Output the (X, Y) coordinate of the center of the cell containing the given text.  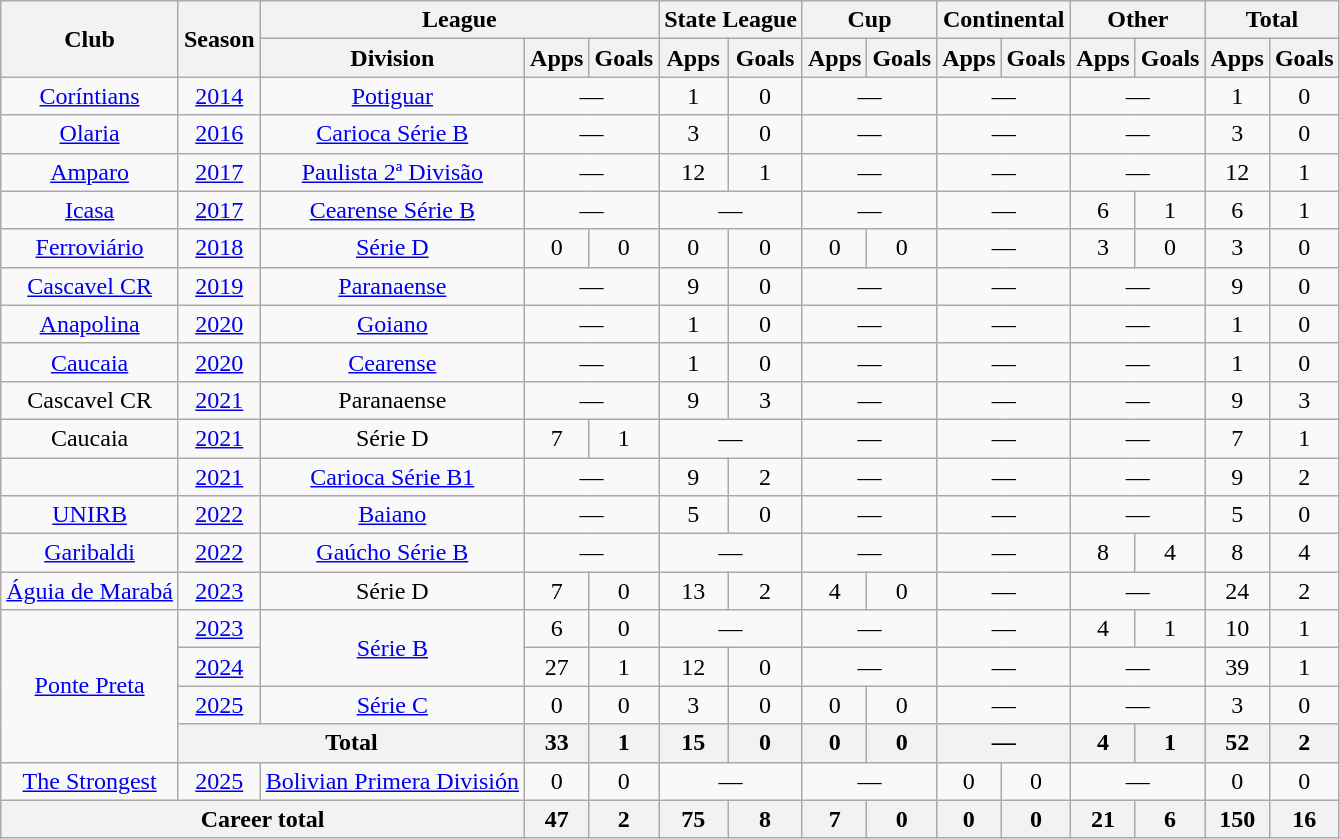
Águia de Marabá (90, 591)
10 (1237, 629)
League (460, 20)
Série C (392, 705)
Anapolina (90, 324)
33 (557, 743)
16 (1304, 819)
Gaúcho Série B (392, 553)
75 (694, 819)
39 (1237, 667)
Ponte Preta (90, 686)
Série B (392, 648)
24 (1237, 591)
Club (90, 39)
27 (557, 667)
Icasa (90, 210)
13 (694, 591)
UNIRB (90, 515)
2016 (219, 134)
2024 (219, 667)
State League (731, 20)
21 (1103, 819)
Potiguar (392, 96)
47 (557, 819)
Cearense Série B (392, 210)
Continental (1004, 20)
2019 (219, 286)
The Strongest (90, 781)
Coríntians (90, 96)
Other (1138, 20)
Goiano (392, 324)
Ferroviário (90, 248)
Amparo (90, 172)
Career total (263, 819)
Paulista 2ª Divisão (392, 172)
52 (1237, 743)
Baiano (392, 515)
Season (219, 39)
Division (392, 58)
Carioca Série B1 (392, 477)
Olaria (90, 134)
Cup (869, 20)
2014 (219, 96)
Carioca Série B (392, 134)
Cearense (392, 362)
Bolivian Primera División (392, 781)
2018 (219, 248)
150 (1237, 819)
Garibaldi (90, 553)
15 (694, 743)
